Find where the given text appears and provide that cell's center as [x, y] coordinate. 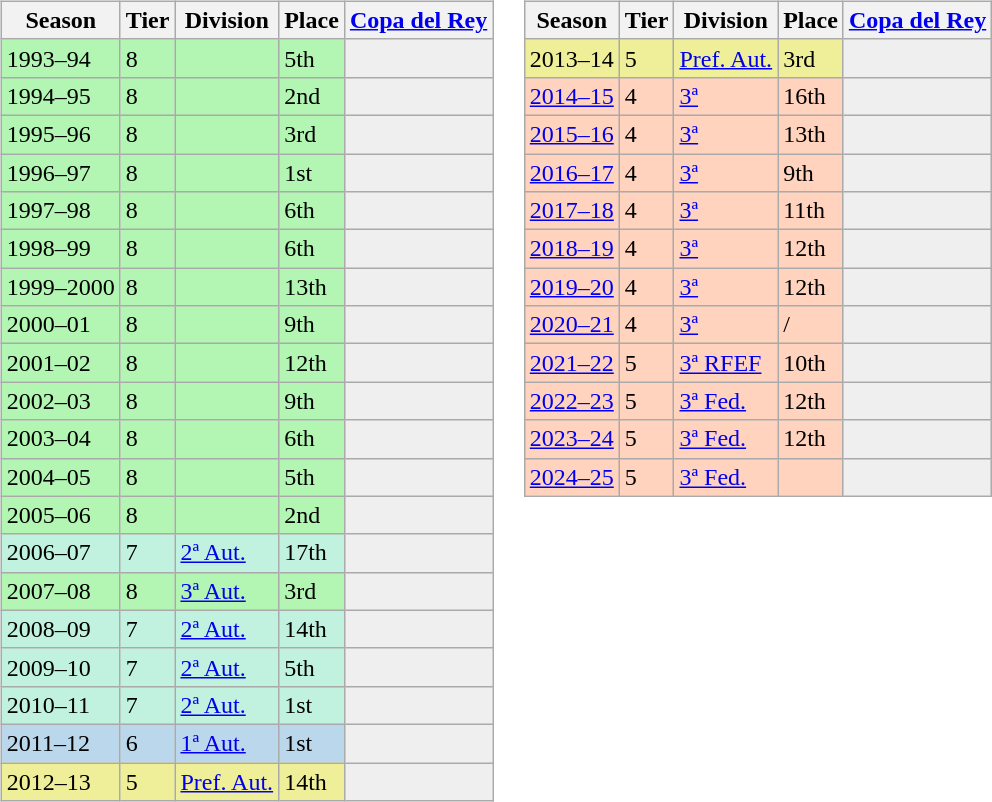
2009–10 [60, 667]
2024–25 [572, 477]
2020–21 [572, 325]
17th [312, 553]
11th [811, 211]
1996–97 [60, 173]
2002–03 [60, 401]
2023–24 [572, 439]
2013–14 [572, 58]
2005–06 [60, 515]
2017–18 [572, 211]
2019–20 [572, 287]
2011–12 [60, 743]
6 [148, 743]
1997–98 [60, 211]
2022–23 [572, 401]
1999–2000 [60, 287]
2014–15 [572, 96]
2000–01 [60, 325]
3ª Aut. [227, 591]
1993–94 [60, 58]
2007–08 [60, 591]
1998–99 [60, 249]
3ª RFEF [726, 363]
2015–16 [572, 134]
2001–02 [60, 363]
1ª Aut. [227, 743]
2018–19 [572, 249]
1995–96 [60, 134]
2008–09 [60, 629]
16th [811, 96]
2004–05 [60, 477]
/ [811, 325]
2006–07 [60, 553]
2003–04 [60, 439]
2021–22 [572, 363]
2012–13 [60, 781]
2016–17 [572, 173]
2010–11 [60, 705]
1994–95 [60, 96]
10th [811, 363]
